Return [x, y] of the center of cell containing provided text 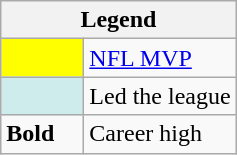
Bold [42, 134]
Career high [160, 134]
NFL MVP [160, 58]
Legend [118, 20]
Led the league [160, 96]
